Identify which cell holds the provided text, then report its [X, Y] central coordinate. 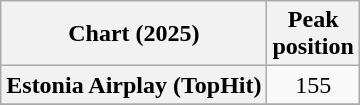
Chart (2025) [134, 34]
Estonia Airplay (TopHit) [134, 85]
Peakposition [313, 34]
155 [313, 85]
